Scan for the cell matching the given text and deliver its (X, Y) coordinate at center. 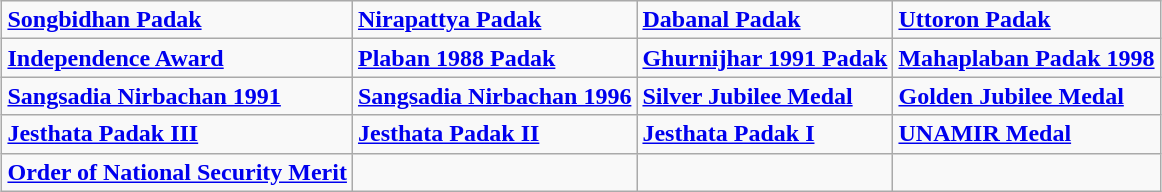
Dabanal Padak (765, 20)
Golden Jubilee Medal (1026, 96)
UNAMIR Medal (1026, 134)
Uttoron Padak (1026, 20)
Order of National Security Merit (178, 172)
Sangsadia Nirbachan 1991 (178, 96)
Mahaplaban Padak 1998 (1026, 58)
Silver Jubilee Medal (765, 96)
Jesthata Padak I (765, 134)
Nirapattya Padak (494, 20)
Jesthata Padak II (494, 134)
Plaban 1988 Padak (494, 58)
Independence Award (178, 58)
Sangsadia Nirbachan 1996 (494, 96)
Ghurnijhar 1991 Padak (765, 58)
Songbidhan Padak (178, 20)
Jesthata Padak III (178, 134)
